Detect which cell encompasses the target text, then output its [x, y] center coordinate. 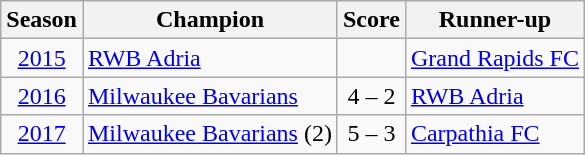
4 – 2 [371, 96]
Carpathia FC [494, 134]
2016 [42, 96]
Season [42, 20]
Runner-up [494, 20]
Milwaukee Bavarians [210, 96]
Champion [210, 20]
Score [371, 20]
5 – 3 [371, 134]
2015 [42, 58]
Milwaukee Bavarians (2) [210, 134]
2017 [42, 134]
Grand Rapids FC [494, 58]
